Scan for the cell matching the given text and deliver its [x, y] coordinate at center. 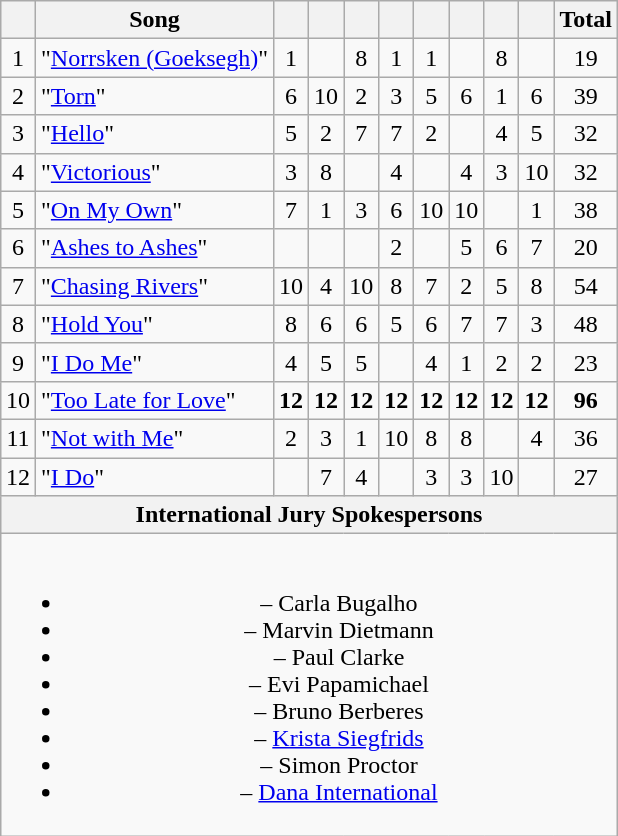
International Jury Spokespersons [308, 515]
"Ashes to Ashes" [155, 248]
"Torn" [155, 96]
"Chasing Rivers" [155, 286]
Song [155, 20]
54 [586, 286]
"Victorious" [155, 172]
"On My Own" [155, 210]
19 [586, 58]
96 [586, 400]
20 [586, 248]
Total [586, 20]
"Hello" [155, 134]
36 [586, 438]
9 [18, 362]
"Hold You" [155, 324]
"I Do" [155, 477]
"Not with Me" [155, 438]
– Carla Bugalho – Marvin Dietmann – Paul Clarke – Evi Papamichael – Bruno Berberes – Krista Siegfrids – Simon Proctor – Dana International [308, 685]
23 [586, 362]
27 [586, 477]
"Norrsken (Goeksegh)" [155, 58]
"I Do Me" [155, 362]
39 [586, 96]
38 [586, 210]
11 [18, 438]
48 [586, 324]
"Too Late for Love" [155, 400]
